Extract the [X, Y] coordinate from the center of the cell holding the provided text.  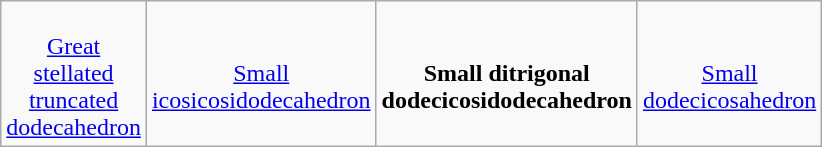
Small icosicosidodecahedron [261, 74]
Great stellated truncated dodecahedron [74, 74]
Small dodecicosahedron [729, 74]
Small ditrigonal dodecicosidodecahedron [506, 74]
